Pinpoint the cell where the given text exists, returning its (X, Y) midpoint coordinate. 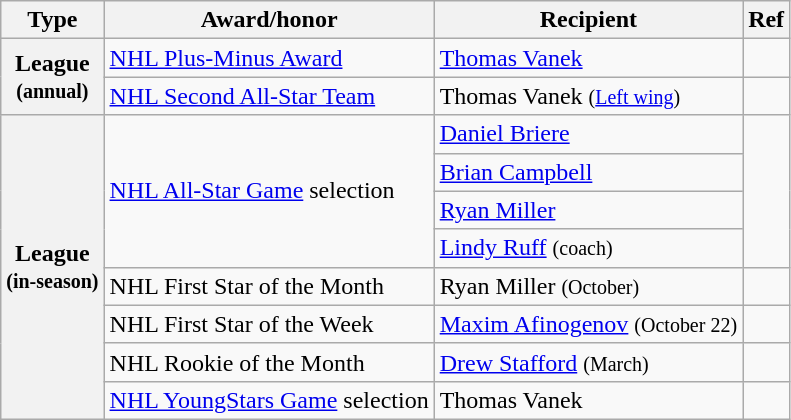
Brian Campbell (588, 172)
Daniel Briere (588, 134)
NHL First Star of the Week (269, 324)
Ryan Miller (October) (588, 286)
NHL Rookie of the Month (269, 362)
NHL YoungStars Game selection (269, 400)
Lindy Ruff (coach) (588, 248)
Ryan Miller (588, 210)
Recipient (588, 20)
Thomas Vanek (Left wing) (588, 96)
NHL Second All-Star Team (269, 96)
League(in-season) (52, 267)
NHL First Star of the Month (269, 286)
League(annual) (52, 77)
Award/honor (269, 20)
NHL All-Star Game selection (269, 191)
Type (52, 20)
Drew Stafford (March) (588, 362)
Ref (766, 20)
NHL Plus-Minus Award (269, 58)
Maxim Afinogenov (October 22) (588, 324)
